Search for the cell housing the specified text and yield its (x, y) center coordinate. 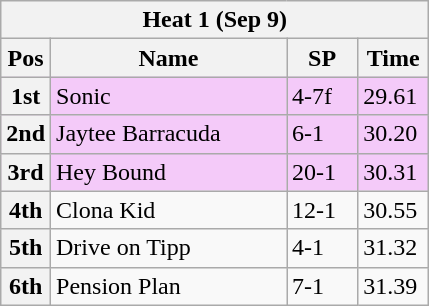
31.32 (394, 248)
5th (26, 248)
6th (26, 286)
Sonic (169, 96)
SP (322, 58)
Jaytee Barracuda (169, 134)
Clona Kid (169, 210)
30.20 (394, 134)
Time (394, 58)
Pos (26, 58)
6-1 (322, 134)
4-1 (322, 248)
20-1 (322, 172)
30.31 (394, 172)
Hey Bound (169, 172)
31.39 (394, 286)
1st (26, 96)
2nd (26, 134)
7-1 (322, 286)
Heat 1 (Sep 9) (215, 20)
Drive on Tipp (169, 248)
29.61 (394, 96)
12-1 (322, 210)
4-7f (322, 96)
Pension Plan (169, 286)
3rd (26, 172)
Name (169, 58)
4th (26, 210)
30.55 (394, 210)
